Return [x, y] of the center of cell containing provided text 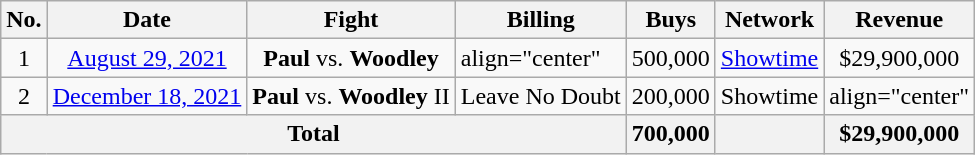
Paul vs. Woodley II [351, 96]
No. [24, 20]
December 18, 2021 [147, 96]
Network [769, 20]
Buys [670, 20]
700,000 [670, 134]
August 29, 2021 [147, 58]
500,000 [670, 58]
Total [314, 134]
Date [147, 20]
Revenue [900, 20]
1 [24, 58]
Fight [351, 20]
Leave No Doubt [540, 96]
Paul vs. Woodley [351, 58]
200,000 [670, 96]
2 [24, 96]
Billing [540, 20]
